Detect which cell encompasses the target text, then output its (x, y) center coordinate. 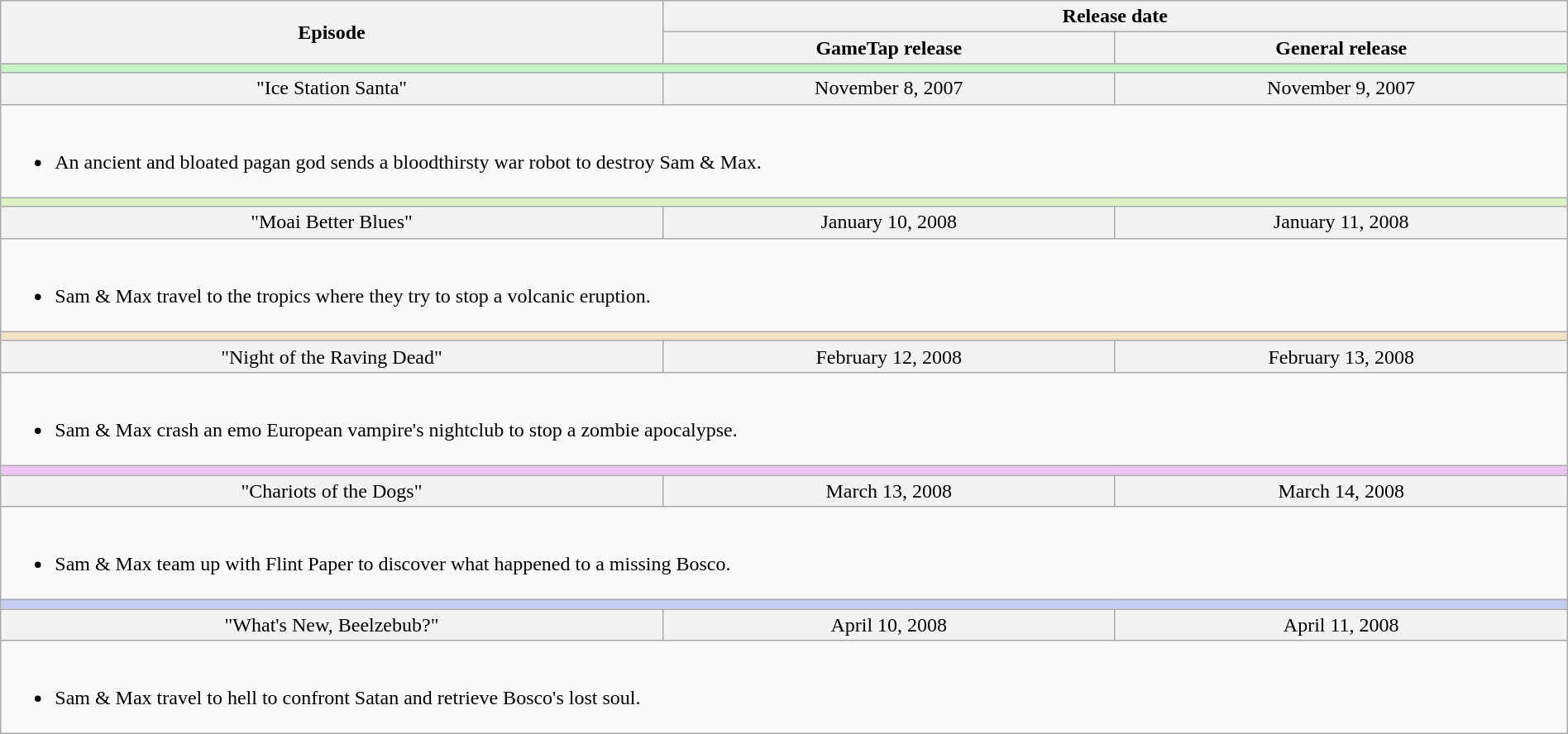
January 10, 2008 (888, 222)
"What's New, Beelzebub?" (332, 625)
November 9, 2007 (1341, 88)
April 10, 2008 (888, 625)
Sam & Max travel to the tropics where they try to stop a volcanic eruption. (784, 284)
January 11, 2008 (1341, 222)
"Chariots of the Dogs" (332, 490)
March 14, 2008 (1341, 490)
GameTap release (888, 48)
"Ice Station Santa" (332, 88)
General release (1341, 48)
"Moai Better Blues" (332, 222)
November 8, 2007 (888, 88)
April 11, 2008 (1341, 625)
February 12, 2008 (888, 356)
March 13, 2008 (888, 490)
Episode (332, 32)
An ancient and bloated pagan god sends a bloodthirsty war robot to destroy Sam & Max. (784, 150)
February 13, 2008 (1341, 356)
Release date (1115, 17)
Sam & Max crash an emo European vampire's nightclub to stop a zombie apocalypse. (784, 418)
Sam & Max team up with Flint Paper to discover what happened to a missing Bosco. (784, 554)
"Night of the Raving Dead" (332, 356)
Sam & Max travel to hell to confront Satan and retrieve Bosco's lost soul. (784, 688)
